Determine the (x, y) coordinate at the center of the cell enclosing the given text.  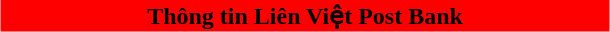
Thông tin Liên Việt Post Bank (304, 16)
